Detect which cell encompasses the target text, then output its (x, y) center coordinate. 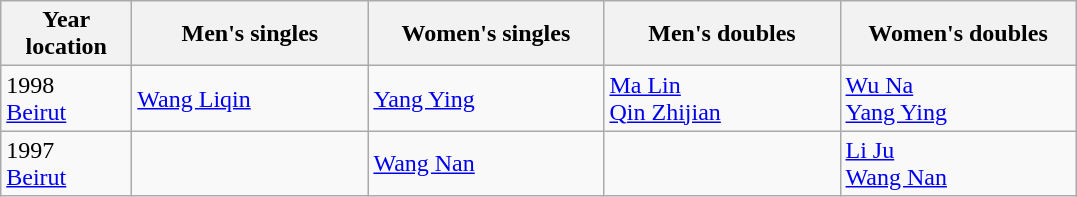
Li Ju Wang Nan (958, 164)
1998 Beirut (66, 98)
Wang Liqin (250, 98)
Wang Nan (486, 164)
Women's doubles (958, 34)
Year location (66, 34)
Yang Ying (486, 98)
Men's singles (250, 34)
Women's singles (486, 34)
Wu Na Yang Ying (958, 98)
1997 Beirut (66, 164)
Ma Lin Qin Zhijian (722, 98)
Men's doubles (722, 34)
